From the cell containing the given text, extract its center point as (x, y) coordinate. 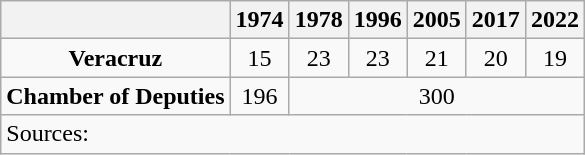
1996 (378, 20)
1974 (260, 20)
Veracruz (116, 58)
21 (436, 58)
Sources: (293, 134)
Chamber of Deputies (116, 96)
300 (436, 96)
1978 (318, 20)
15 (260, 58)
196 (260, 96)
20 (496, 58)
2017 (496, 20)
19 (554, 58)
2005 (436, 20)
2022 (554, 20)
